From the cell containing the given text, extract its center point as (X, Y) coordinate. 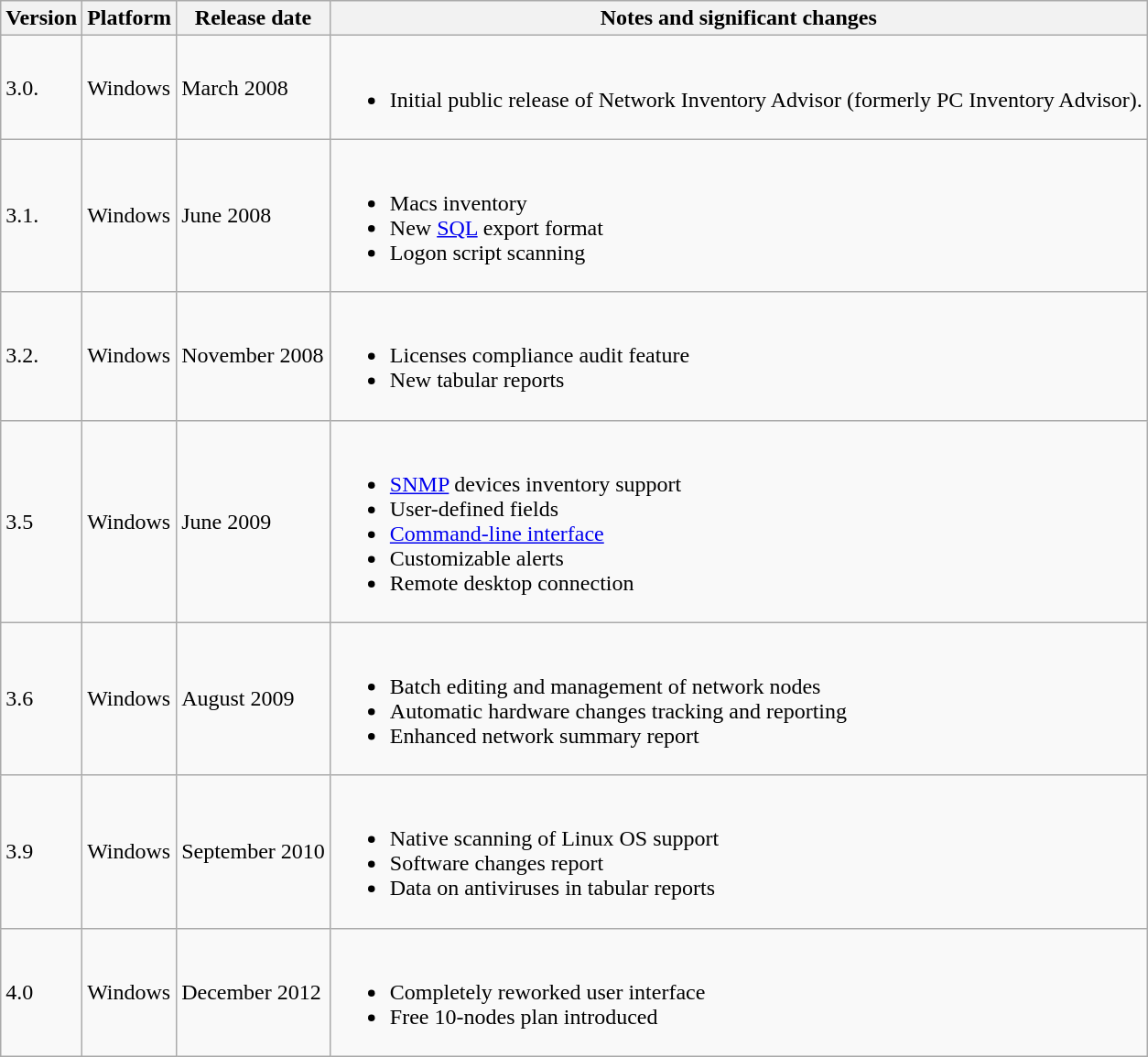
December 2012 (254, 992)
4.0 (42, 992)
Initial public release of Network Inventory Advisor (formerly PC Inventory Advisor). (738, 88)
Macs inventoryNew SQL export formatLogon script scanning (738, 216)
3.2. (42, 356)
March 2008 (254, 88)
Completely reworked user interfaceFree 10-nodes plan introduced (738, 992)
November 2008 (254, 356)
Batch editing and management of network nodesAutomatic hardware changes tracking and reportingEnhanced network summary report (738, 699)
Version (42, 18)
August 2009 (254, 699)
June 2008 (254, 216)
Release date (254, 18)
June 2009 (254, 522)
Licenses compliance audit featureNew tabular reports (738, 356)
Native scanning of Linux OS supportSoftware changes reportData on antiviruses in tabular reports (738, 851)
3.6 (42, 699)
3.5 (42, 522)
Notes and significant changes (738, 18)
SNMP devices inventory supportUser-defined fieldsCommand-line interfaceCustomizable alertsRemote desktop connection (738, 522)
3.1. (42, 216)
September 2010 (254, 851)
3.0. (42, 88)
3.9 (42, 851)
Platform (130, 18)
